Pinpoint the cell where the given text exists, returning its [X, Y] midpoint coordinate. 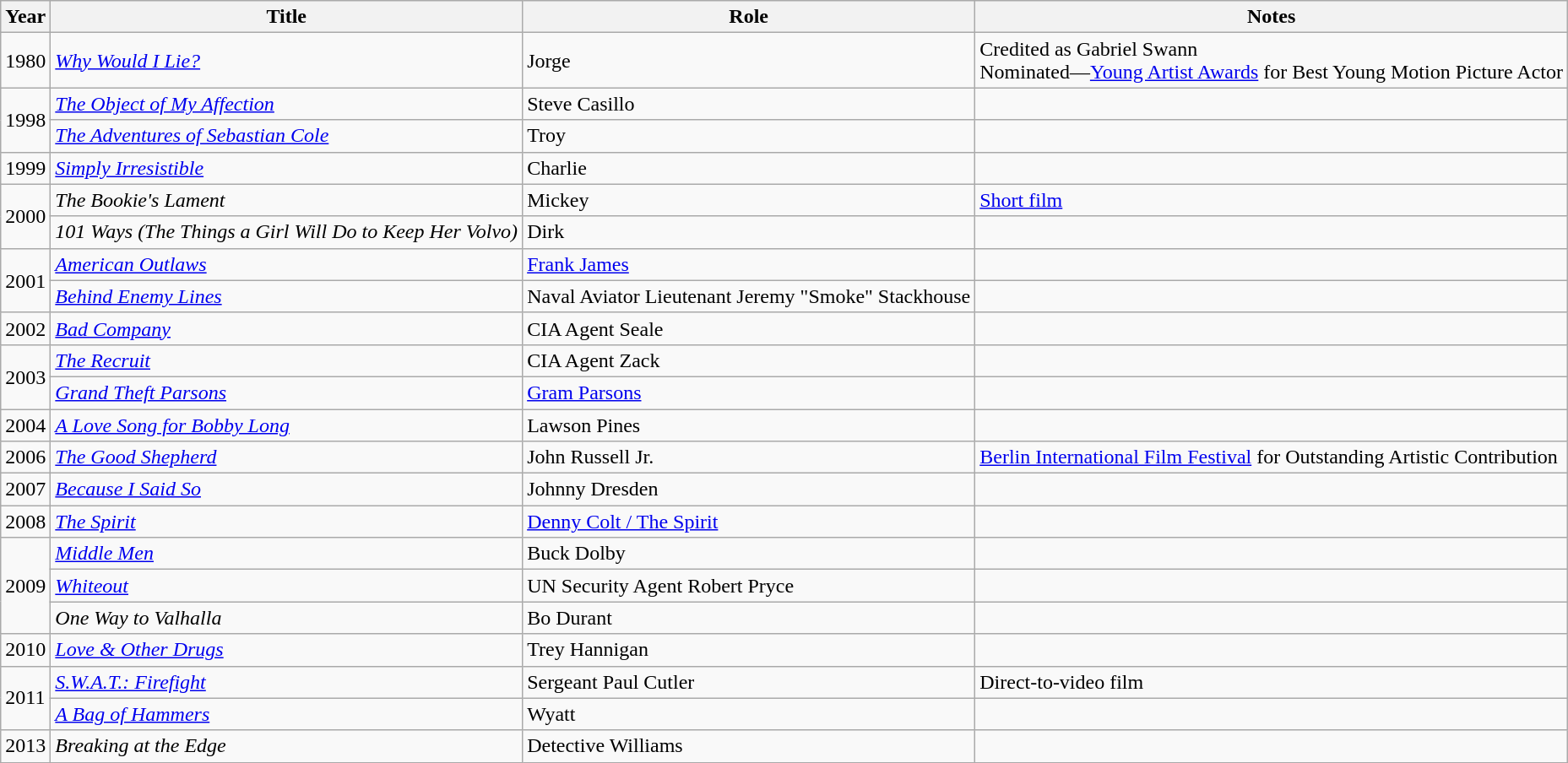
The Recruit [287, 360]
Short film [1272, 200]
CIA Agent Seale [749, 328]
Role [749, 17]
2003 [25, 376]
Johnny Dresden [749, 490]
Year [25, 17]
S.W.A.T.: Firefight [287, 682]
2011 [25, 698]
1998 [25, 120]
American Outlaws [287, 264]
Gram Parsons [749, 392]
Denny Colt / The Spirit [749, 522]
2004 [25, 425]
1980 [25, 61]
2010 [25, 650]
Steve Casillo [749, 104]
2001 [25, 280]
Middle Men [287, 554]
2013 [25, 746]
Mickey [749, 200]
UN Security Agent Robert Pryce [749, 586]
One Way to Valhalla [287, 618]
101 Ways (The Things a Girl Will Do to Keep Her Volvo) [287, 232]
Detective Williams [749, 746]
Bad Company [287, 328]
John Russell Jr. [749, 457]
Breaking at the Edge [287, 746]
Berlin International Film Festival for Outstanding Artistic Contribution [1272, 457]
A Love Song for Bobby Long [287, 425]
Love & Other Drugs [287, 650]
Because I Said So [287, 490]
Whiteout [287, 586]
Charlie [749, 168]
The Adventures of Sebastian Cole [287, 136]
2006 [25, 457]
2000 [25, 216]
Wyatt [749, 714]
CIA Agent Zack [749, 360]
Naval Aviator Lieutenant Jeremy "Smoke" Stackhouse [749, 296]
Dirk [749, 232]
A Bag of Hammers [287, 714]
Direct-to-video film [1272, 682]
Lawson Pines [749, 425]
2002 [25, 328]
1999 [25, 168]
Trey Hannigan [749, 650]
2008 [25, 522]
Notes [1272, 17]
The Object of My Affection [287, 104]
Jorge [749, 61]
Frank James [749, 264]
Sergeant Paul Cutler [749, 682]
Simply Irresistible [287, 168]
Bo Durant [749, 618]
Credited as Gabriel SwannNominated—Young Artist Awards for Best Young Motion Picture Actor [1272, 61]
The Good Shepherd [287, 457]
Behind Enemy Lines [287, 296]
The Bookie's Lament [287, 200]
2007 [25, 490]
Buck Dolby [749, 554]
Title [287, 17]
Grand Theft Parsons [287, 392]
Troy [749, 136]
The Spirit [287, 522]
2009 [25, 586]
Why Would I Lie? [287, 61]
